Extract the [x, y] coordinate from the center of the cell holding the provided text.  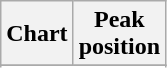
Chart [37, 34]
Peakposition [119, 34]
